Output the [X, Y] coordinate of the center of the cell containing the given text.  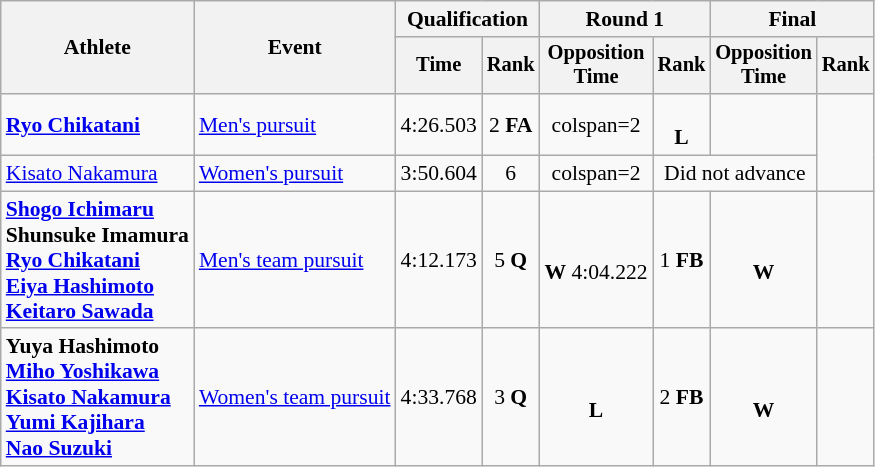
Men's pursuit [295, 124]
3:50.604 [439, 174]
1 FB [682, 260]
Shogo IchimaruShunsuke ImamuraRyo ChikataniEiya HashimotoKeitaro Sawada [98, 260]
6 [511, 174]
W 4:04.222 [596, 260]
Round 1 [624, 19]
Final [792, 19]
Women's pursuit [295, 174]
Athlete [98, 48]
Men's team pursuit [295, 260]
Ryo Chikatani [98, 124]
4:33.768 [439, 398]
Kisato Nakamura [98, 174]
Yuya HashimotoMiho YoshikawaKisato NakamuraYumi KajiharaNao Suzuki [98, 398]
3 Q [511, 398]
Did not advance [735, 174]
4:26.503 [439, 124]
Event [295, 48]
Time [439, 66]
2 FB [682, 398]
4:12.173 [439, 260]
5 Q [511, 260]
Qualification [468, 19]
2 FA [511, 124]
Women's team pursuit [295, 398]
